Pinpoint the cell where the given text exists, returning its (x, y) midpoint coordinate. 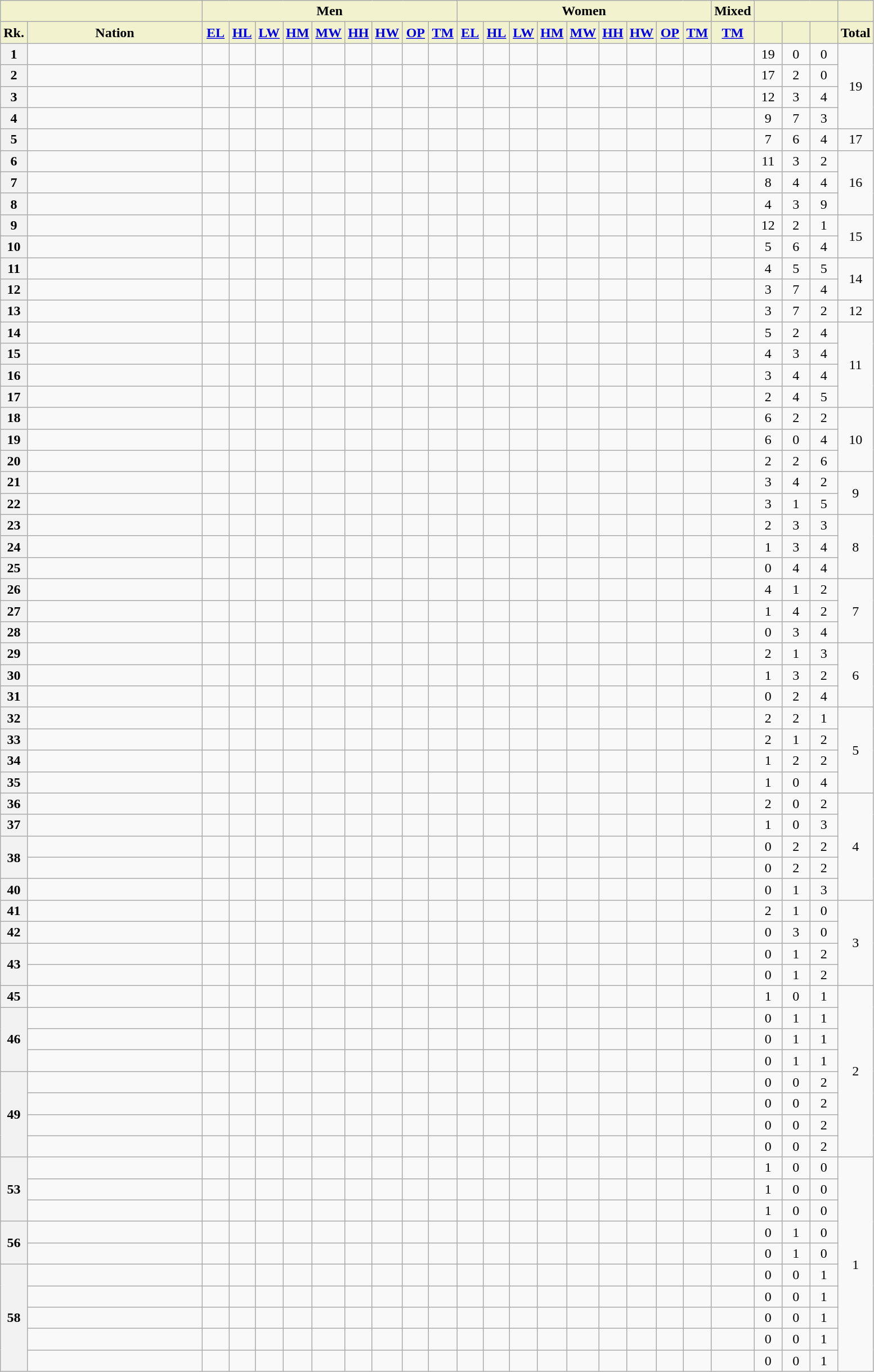
22 (14, 504)
30 (14, 675)
23 (14, 525)
27 (14, 611)
38 (14, 857)
18 (14, 418)
35 (14, 782)
37 (14, 825)
20 (14, 461)
43 (14, 965)
Mixed (733, 11)
21 (14, 482)
26 (14, 589)
33 (14, 739)
45 (14, 997)
Women (584, 11)
Total (855, 33)
32 (14, 718)
36 (14, 804)
31 (14, 697)
58 (14, 1317)
28 (14, 633)
56 (14, 1243)
Rk. (14, 33)
40 (14, 889)
42 (14, 932)
41 (14, 911)
53 (14, 1189)
34 (14, 761)
49 (14, 1114)
25 (14, 568)
Nation (115, 33)
24 (14, 546)
Men (330, 11)
46 (14, 1039)
13 (14, 311)
29 (14, 654)
